Identify which cell holds the provided text, then report its (X, Y) central coordinate. 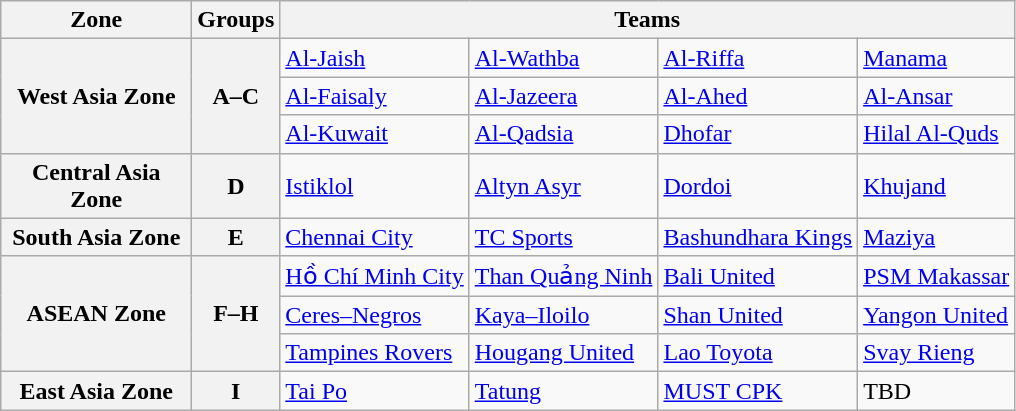
Istiklol (374, 186)
Zone (96, 20)
Al-Qadsia (564, 134)
East Asia Zone (96, 391)
Shan United (758, 315)
TC Sports (564, 237)
Al-Riffa (758, 58)
Yangon United (936, 315)
Al-Jaish (374, 58)
Svay Rieng (936, 353)
Bali United (758, 276)
Kaya–Iloilo (564, 315)
ASEAN Zone (96, 314)
Ceres–Negros (374, 315)
I (236, 391)
Al-Faisaly (374, 96)
South Asia Zone (96, 237)
E (236, 237)
Khujand (936, 186)
Tai Po (374, 391)
TBD (936, 391)
Hồ Chí Minh City (374, 276)
Chennai City (374, 237)
Than Quảng Ninh (564, 276)
Al-Jazeera (564, 96)
Al-Kuwait (374, 134)
Manama (936, 58)
A–C (236, 96)
Al-Wathba (564, 58)
Dordoi (758, 186)
Maziya (936, 237)
Dhofar (758, 134)
Groups (236, 20)
Hilal Al-Quds (936, 134)
F–H (236, 314)
PSM Makassar (936, 276)
Tampines Rovers (374, 353)
Lao Toyota (758, 353)
Tatung (564, 391)
D (236, 186)
Bashundhara Kings (758, 237)
MUST CPK (758, 391)
Teams (648, 20)
Central Asia Zone (96, 186)
West Asia Zone (96, 96)
Al-Ansar (936, 96)
Altyn Asyr (564, 186)
Al-Ahed (758, 96)
Hougang United (564, 353)
